Find where the given text appears and provide that cell's center as (X, Y) coordinate. 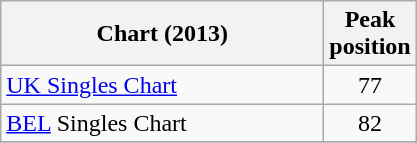
77 (370, 85)
BEL Singles Chart (162, 123)
UK Singles Chart (162, 85)
82 (370, 123)
Chart (2013) (162, 34)
Peakposition (370, 34)
